Scan for the cell matching the given text and deliver its [x, y] coordinate at center. 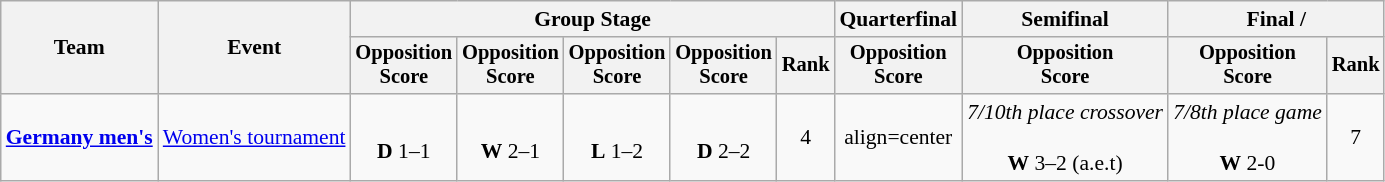
4 [806, 138]
7 [1356, 138]
Germany men's [80, 138]
7/10th place crossover W 3–2 (a.e.t) [1065, 138]
align=center [898, 138]
Event [254, 48]
Semifinal [1065, 19]
L 1–2 [618, 138]
W 2–1 [510, 138]
Women's tournament [254, 138]
Final / [1276, 19]
Group Stage [593, 19]
D 2–2 [724, 138]
D 1–1 [404, 138]
7/8th place gameW 2-0 [1248, 138]
Team [80, 48]
Quarterfinal [898, 19]
